Capture the cell that displays the provided text and extract its (X, Y) central coordinate. 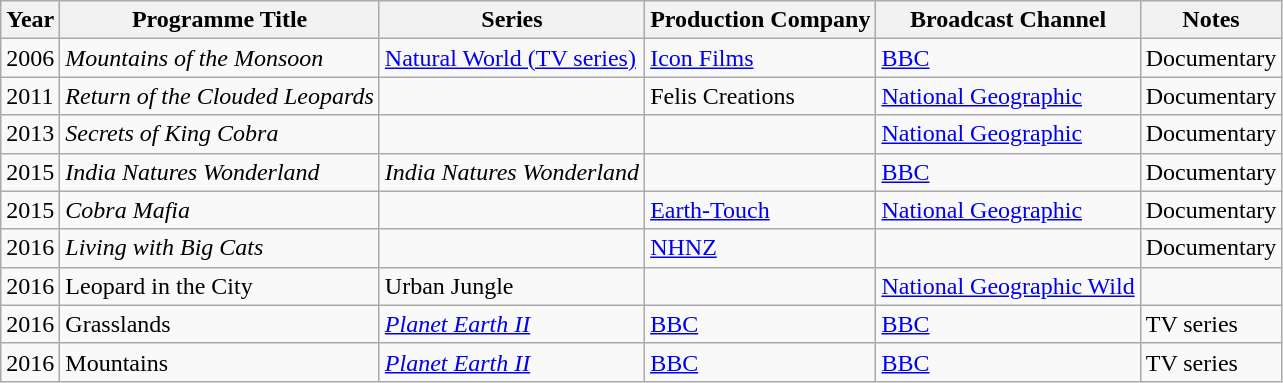
Mountains of the Monsoon (220, 58)
Urban Jungle (512, 286)
Icon Films (760, 58)
Mountains (220, 362)
Living with Big Cats (220, 248)
Leopard in the City (220, 286)
2006 (30, 58)
Cobra Mafia (220, 210)
Grasslands (220, 324)
Broadcast Channel (1008, 20)
Felis Creations (760, 96)
Year (30, 20)
2013 (30, 134)
Earth-Touch (760, 210)
Natural World (TV series) (512, 58)
Secrets of King Cobra (220, 134)
Programme Title (220, 20)
Production Company (760, 20)
NHNZ (760, 248)
2011 (30, 96)
Series (512, 20)
National Geographic Wild (1008, 286)
Return of the Clouded Leopards (220, 96)
Notes (1211, 20)
